Capture the cell that displays the provided text and extract its [x, y] central coordinate. 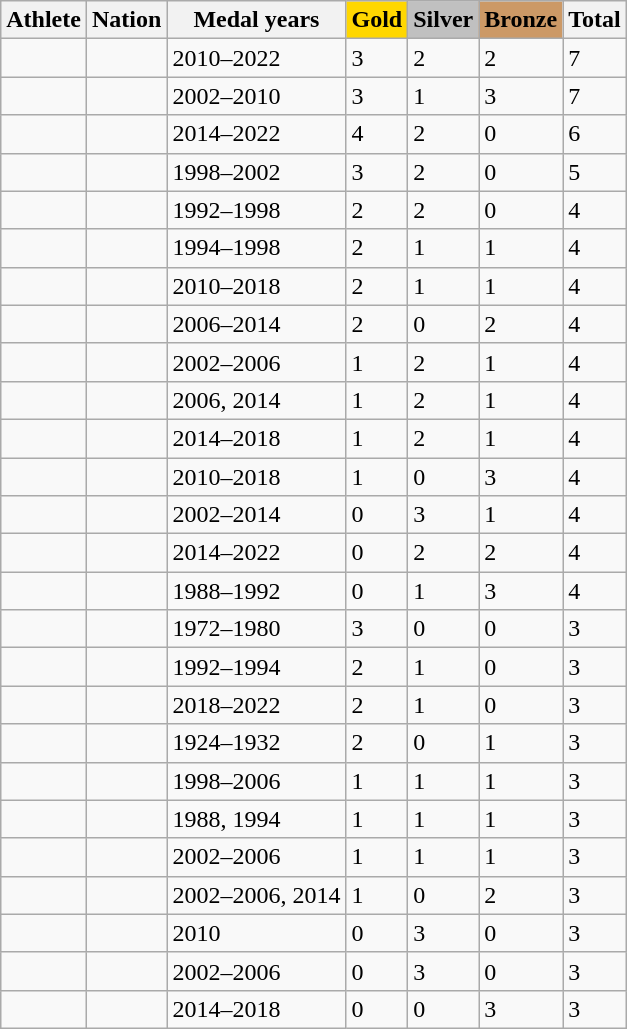
6 [595, 134]
Athlete [44, 20]
2002–2010 [256, 96]
2002–2006, 2014 [256, 895]
1992–1994 [256, 667]
Total [595, 20]
Bronze [521, 20]
1988, 1994 [256, 819]
1988–1992 [256, 591]
2006, 2014 [256, 400]
1992–1998 [256, 210]
1924–1932 [256, 743]
Gold [377, 20]
1998–2002 [256, 172]
Silver [444, 20]
2010 [256, 933]
1998–2006 [256, 781]
2018–2022 [256, 705]
2010–2022 [256, 58]
Nation [126, 20]
2006–2014 [256, 324]
1994–1998 [256, 248]
2002–2014 [256, 515]
1972–1980 [256, 629]
5 [595, 172]
Medal years [256, 20]
